Determine the (x, y) coordinate at the center of the cell enclosing the given text.  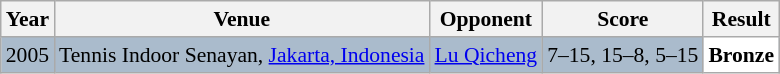
Lu Qicheng (486, 55)
Year (28, 19)
Tennis Indoor Senayan, Jakarta, Indonesia (242, 55)
2005 (28, 55)
Result (741, 19)
7–15, 15–8, 5–15 (622, 55)
Venue (242, 19)
Bronze (741, 55)
Score (622, 19)
Opponent (486, 19)
